From the cell containing the given text, extract its center point as [X, Y] coordinate. 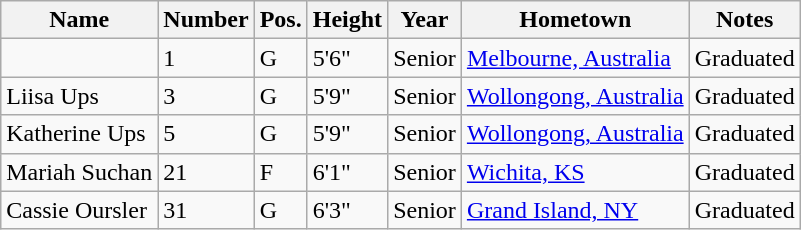
Year [425, 20]
Number [206, 20]
5'6" [347, 58]
Katherine Ups [80, 134]
Pos. [280, 20]
F [280, 172]
3 [206, 96]
Notes [744, 20]
Name [80, 20]
Grand Island, NY [575, 210]
Mariah Suchan [80, 172]
Height [347, 20]
1 [206, 58]
5 [206, 134]
31 [206, 210]
Melbourne, Australia [575, 58]
Wichita, KS [575, 172]
21 [206, 172]
Liisa Ups [80, 96]
6'3" [347, 210]
Cassie Oursler [80, 210]
Hometown [575, 20]
6'1" [347, 172]
